From the cell containing the given text, extract its center point as [x, y] coordinate. 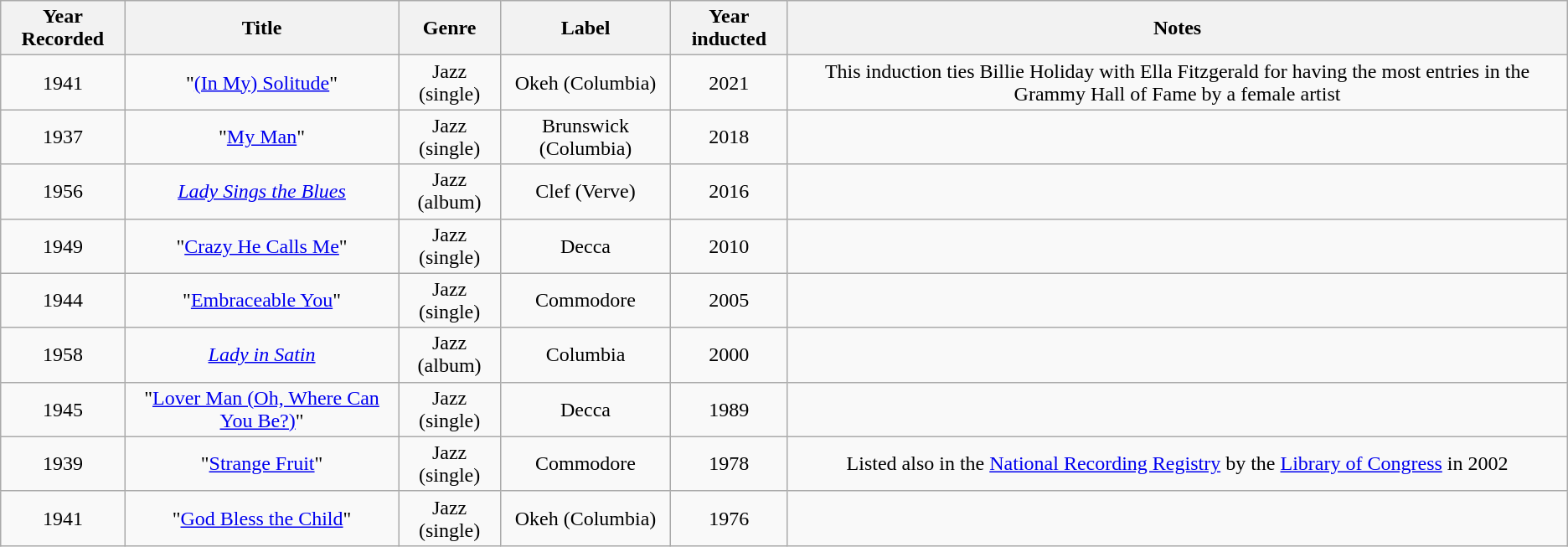
2016 [729, 191]
1945 [63, 409]
Columbia [585, 355]
Label [585, 28]
2010 [729, 246]
"(In My) Solitude" [261, 82]
Clef (Verve) [585, 191]
1937 [63, 137]
"Crazy He Calls Me" [261, 246]
1958 [63, 355]
2018 [729, 137]
1978 [729, 464]
This induction ties Billie Holiday with Ella Fitzgerald for having the most entries in the Grammy Hall of Fame by a female artist [1178, 82]
"God Bless the Child" [261, 518]
2000 [729, 355]
Year inducted [729, 28]
1939 [63, 464]
1976 [729, 518]
"My Man" [261, 137]
Brunswick (Columbia) [585, 137]
2005 [729, 300]
2021 [729, 82]
1944 [63, 300]
"Embraceable You" [261, 300]
Genre [449, 28]
1949 [63, 246]
Lady in Satin [261, 355]
Year Recorded [63, 28]
Lady Sings the Blues [261, 191]
Listed also in the National Recording Registry by the Library of Congress in 2002 [1178, 464]
1989 [729, 409]
1956 [63, 191]
"Lover Man (Oh, Where Can You Be?)" [261, 409]
Title [261, 28]
"Strange Fruit" [261, 464]
Notes [1178, 28]
